Find where the given text appears and provide that cell's center as [x, y] coordinate. 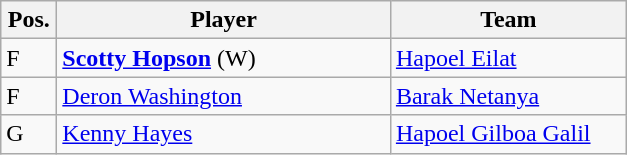
Pos. [29, 20]
Hapoel Gilboa Galil [508, 134]
Kenny Hayes [224, 134]
Team [508, 20]
G [29, 134]
Hapoel Eilat [508, 58]
Barak Netanya [508, 96]
Scotty Hopson (W) [224, 58]
Deron Washington [224, 96]
Player [224, 20]
